Detect which cell encompasses the target text, then output its (x, y) center coordinate. 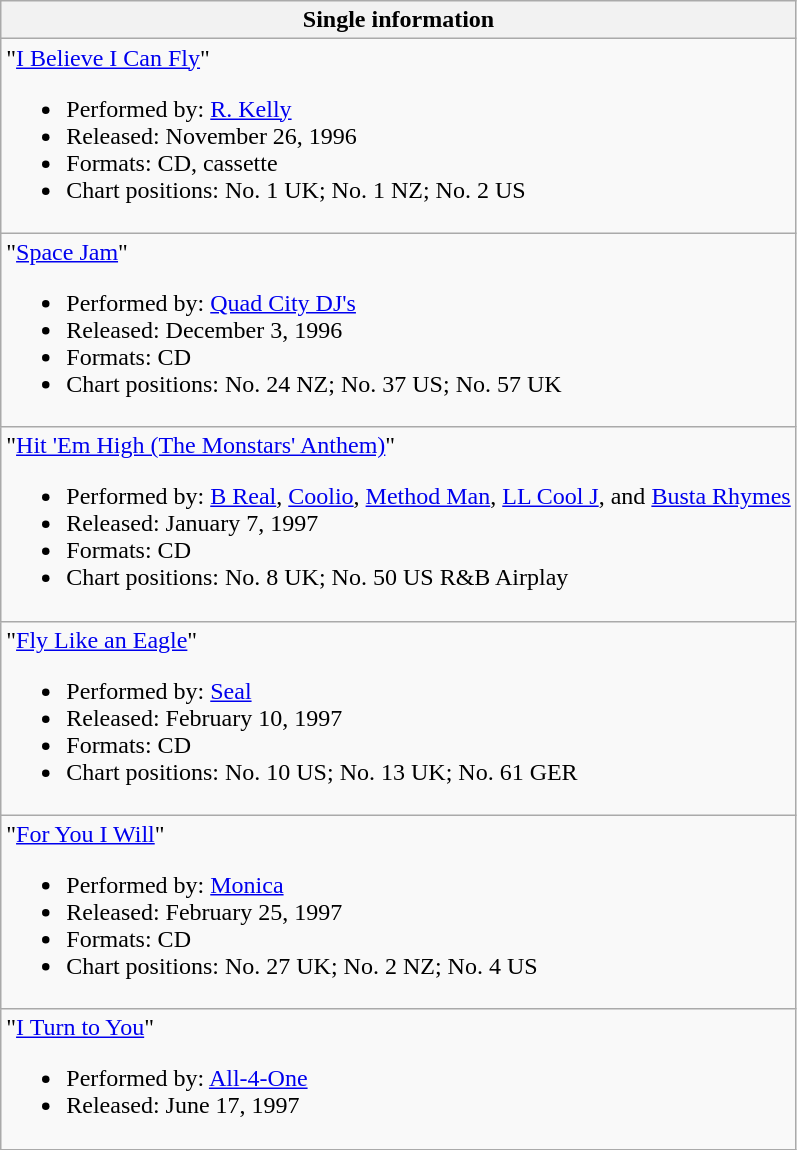
"I Turn to You"Performed by: All-4-OneReleased: June 17, 1997 (398, 1079)
"Space Jam"Performed by: Quad City DJ'sReleased: December 3, 1996Formats: CDChart positions: No. 24 NZ; No. 37 US; No. 57 UK (398, 330)
"Fly Like an Eagle"Performed by: SealReleased: February 10, 1997Formats: CDChart positions: No. 10 US; No. 13 UK; No. 61 GER (398, 718)
Single information (398, 20)
"I Believe I Can Fly"Performed by: R. KellyReleased: November 26, 1996Formats: CD, cassetteChart positions: No. 1 UK; No. 1 NZ; No. 2 US (398, 136)
"For You I Will"Performed by: MonicaReleased: February 25, 1997Formats: CDChart positions: No. 27 UK; No. 2 NZ; No. 4 US (398, 912)
